Determine the [X, Y] coordinate at the center of the cell enclosing the given text.  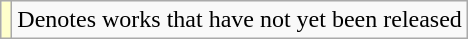
Denotes works that have not yet been released [240, 20]
